Return the (X, Y) coordinate for the center point of the cell that contains the specified text.  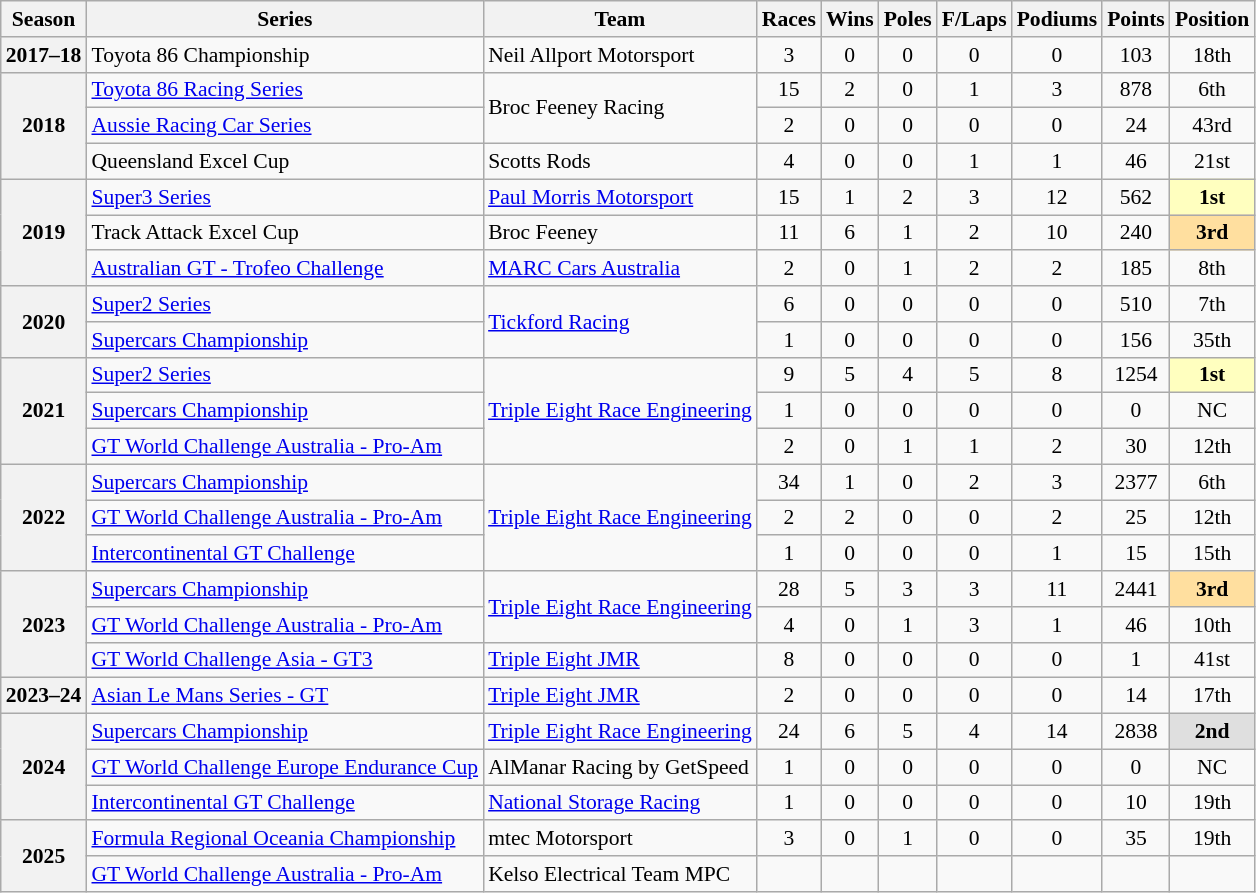
15th (1212, 554)
MARC Cars Australia (620, 269)
AlManar Racing by GetSpeed (620, 767)
185 (1136, 269)
2377 (1136, 482)
2020 (44, 322)
Races (789, 19)
2025 (44, 856)
9 (789, 375)
2nd (1212, 732)
28 (789, 589)
Broc Feeney (620, 233)
156 (1136, 340)
2017–18 (44, 55)
Neil Allport Motorsport (620, 55)
Broc Feeney Racing (620, 108)
2023 (44, 624)
Team (620, 19)
Scotts Rods (620, 162)
562 (1136, 197)
Toyota 86 Racing Series (284, 90)
30 (1136, 447)
8th (1212, 269)
7th (1212, 304)
Super3 Series (284, 197)
Season (44, 19)
103 (1136, 55)
10th (1212, 625)
GT World Challenge Europe Endurance Cup (284, 767)
17th (1212, 696)
41st (1212, 660)
GT World Challenge Asia - GT3 (284, 660)
878 (1136, 90)
Track Attack Excel Cup (284, 233)
2441 (1136, 589)
240 (1136, 233)
F/Laps (974, 19)
35 (1136, 839)
Position (1212, 19)
18th (1212, 55)
Aussie Racing Car Series (284, 126)
Queensland Excel Cup (284, 162)
43rd (1212, 126)
510 (1136, 304)
2022 (44, 518)
1254 (1136, 375)
2018 (44, 126)
Wins (850, 19)
Formula Regional Oceania Championship (284, 839)
Podiums (1058, 19)
2019 (44, 232)
Kelso Electrical Team MPC (620, 874)
Toyota 86 Championship (284, 55)
34 (789, 482)
Paul Morris Motorsport (620, 197)
Series (284, 19)
mtec Motorsport (620, 839)
2023–24 (44, 696)
Australian GT - Trofeo Challenge (284, 269)
35th (1212, 340)
Asian Le Mans Series - GT (284, 696)
Points (1136, 19)
2024 (44, 768)
12 (1058, 197)
21st (1212, 162)
25 (1136, 518)
2838 (1136, 732)
2021 (44, 410)
Tickford Racing (620, 322)
Poles (908, 19)
National Storage Racing (620, 803)
